Provide the (X, Y) coordinate of the cell's center where the given text is located.  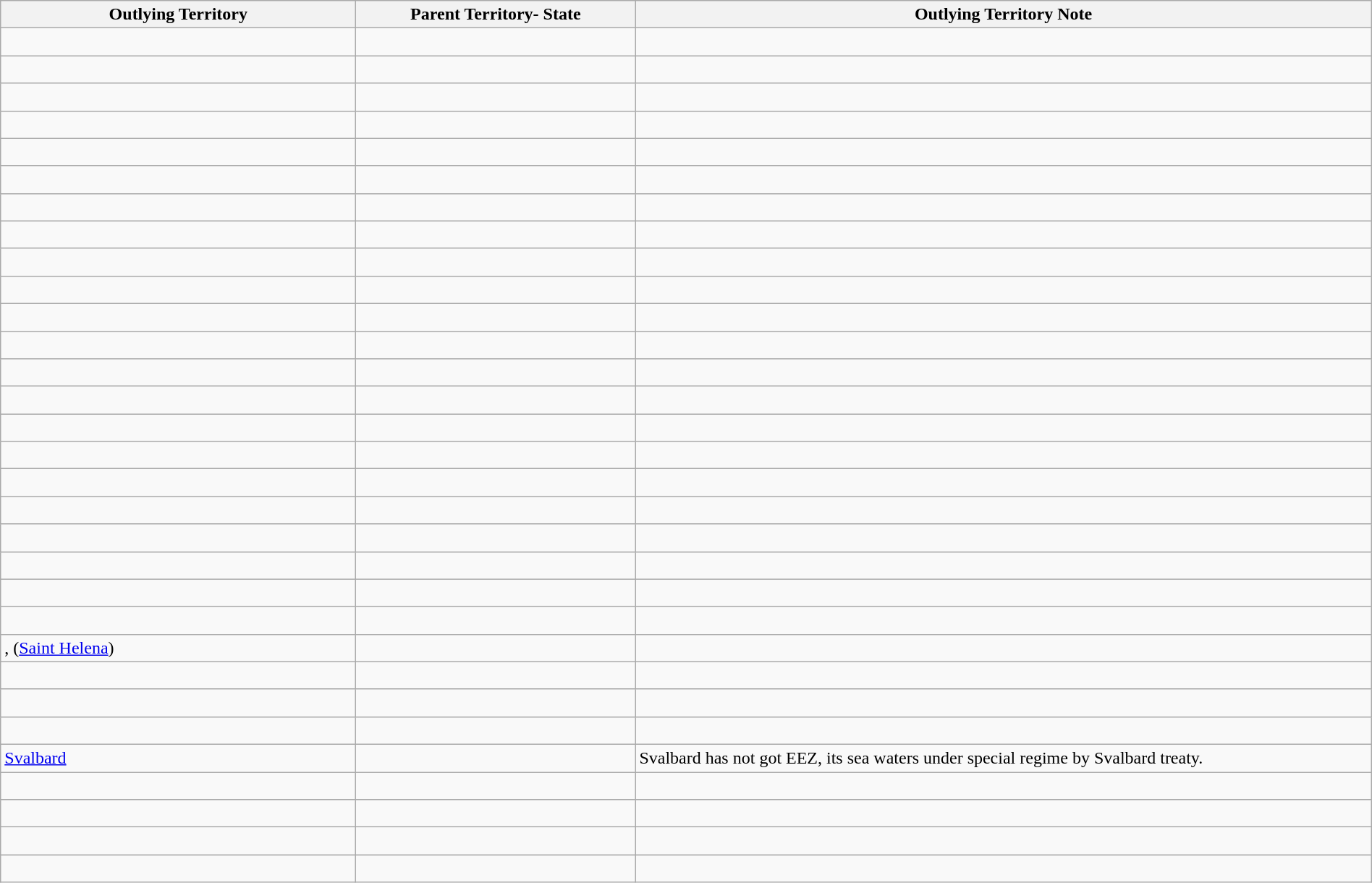
Outlying Territory (178, 14)
Parent Territory- State (496, 14)
Svalbard has not got EEZ, its sea waters under special regime by Svalbard treaty. (1003, 758)
, (Saint Helena) (178, 648)
Outlying Territory Note (1003, 14)
Svalbard (178, 758)
